From the cell containing the given text, extract its center point as (X, Y) coordinate. 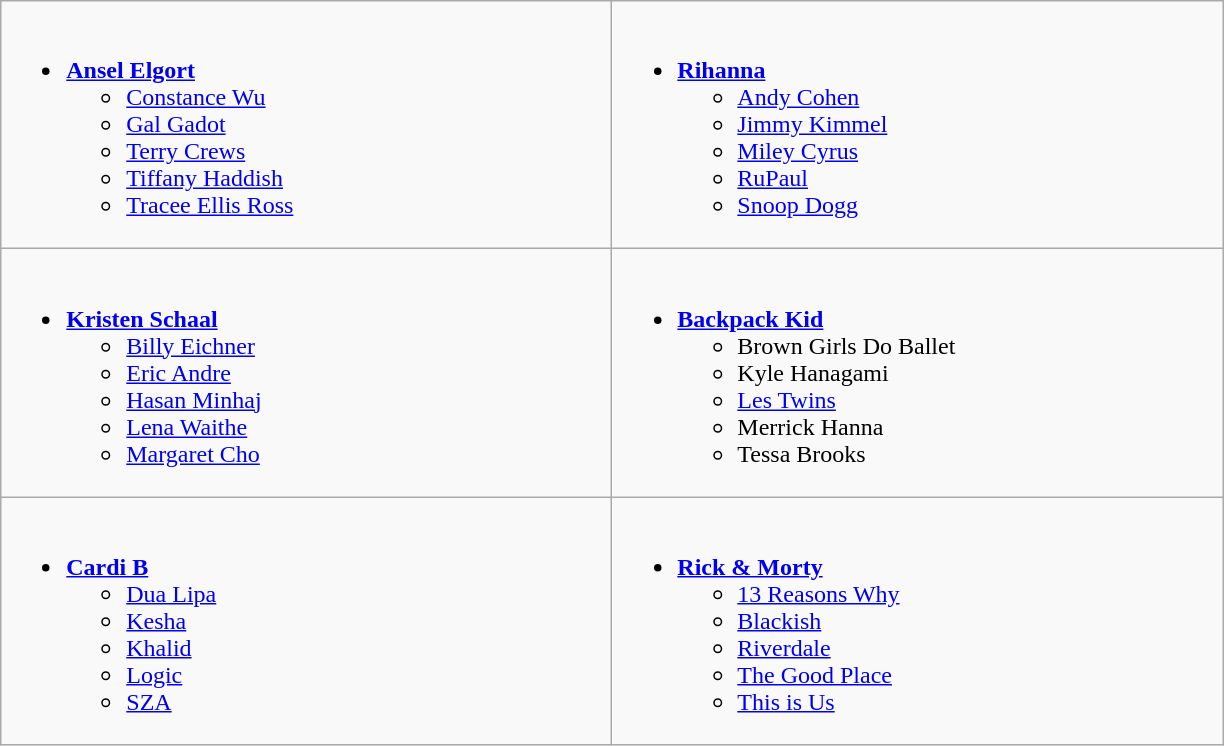
Cardi BDua LipaKeshaKhalidLogicSZA (306, 621)
Rick & Morty13 Reasons WhyBlackishRiverdaleThe Good PlaceThis is Us (918, 621)
Ansel ElgortConstance WuGal GadotTerry CrewsTiffany HaddishTracee Ellis Ross (306, 125)
RihannaAndy CohenJimmy KimmelMiley CyrusRuPaulSnoop Dogg (918, 125)
Kristen SchaalBilly EichnerEric AndreHasan MinhajLena WaitheMargaret Cho (306, 373)
Backpack KidBrown Girls Do BalletKyle HanagamiLes TwinsMerrick HannaTessa Brooks (918, 373)
